Extract the (x, y) coordinate from the center of the cell holding the provided text.  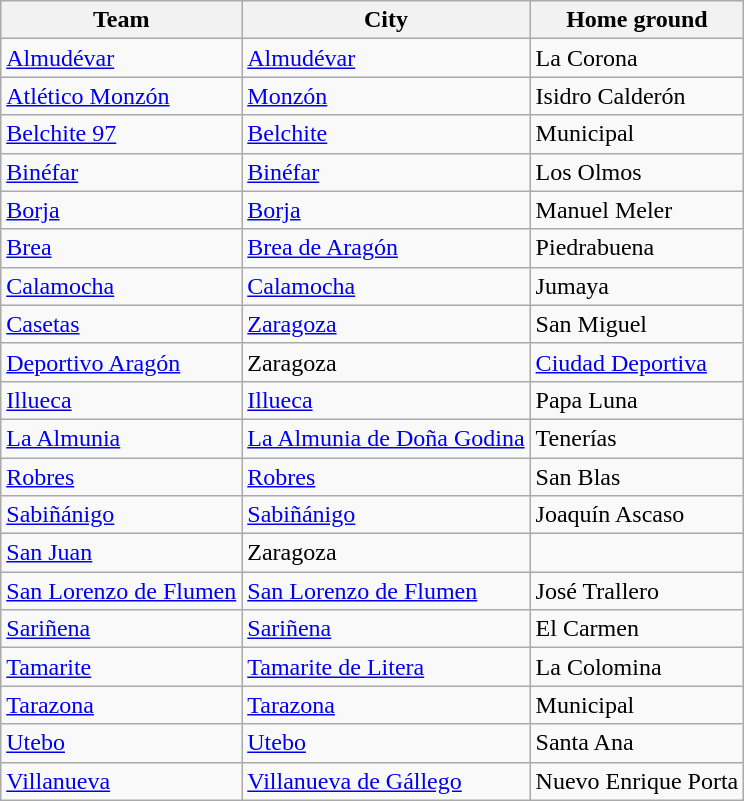
La Corona (637, 58)
Tenerías (637, 438)
San Blas (637, 477)
Ciudad Deportiva (637, 362)
Monzón (386, 96)
Tamarite de Litera (386, 667)
Papa Luna (637, 400)
Manuel Meler (637, 210)
Atlético Monzón (122, 96)
Isidro Calderón (637, 96)
Villanueva (122, 781)
Belchite (386, 134)
El Carmen (637, 629)
Los Olmos (637, 172)
La Almunia (122, 438)
Villanueva de Gállego (386, 781)
Jumaya (637, 286)
Santa Ana (637, 743)
Home ground (637, 20)
Tamarite (122, 667)
San Miguel (637, 324)
La Colomina (637, 667)
Belchite 97 (122, 134)
San Juan (122, 553)
City (386, 20)
Deportivo Aragón (122, 362)
Piedrabuena (637, 248)
José Trallero (637, 591)
Casetas (122, 324)
Brea de Aragón (386, 248)
Team (122, 20)
La Almunia de Doña Godina (386, 438)
Joaquín Ascaso (637, 515)
Brea (122, 248)
Nuevo Enrique Porta (637, 781)
